For the text-containing cell, return its midpoint in [x, y] coordinate format. 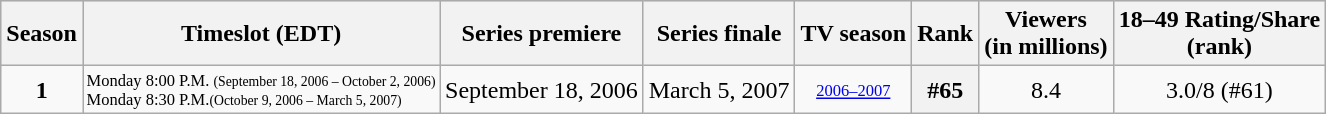
#65 [946, 90]
Timeslot (EDT) [260, 34]
TV season [854, 34]
18–49 Rating/Share (rank) [1220, 34]
Viewers(in millions) [1046, 34]
Series finale [719, 34]
March 5, 2007 [719, 90]
Season [42, 34]
Series premiere [542, 34]
Monday 8:00 P.M. (September 18, 2006 – October 2, 2006)Monday 8:30 P.M.(October 9, 2006 – March 5, 2007) [260, 90]
3.0/8 (#61) [1220, 90]
September 18, 2006 [542, 90]
1 [42, 90]
Rank [946, 34]
8.4 [1046, 90]
2006–2007 [854, 90]
